Output the [X, Y] coordinate of the center of the cell containing the given text.  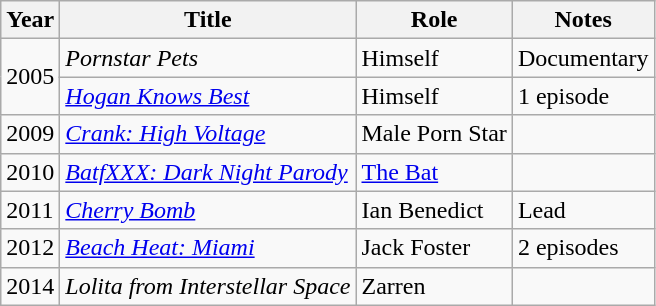
Jack Foster [434, 248]
Cherry Bomb [208, 210]
Male Porn Star [434, 134]
Lolita from Interstellar Space [208, 286]
2005 [30, 77]
BatfXXX: Dark Night Parody [208, 172]
Beach Heat: Miami [208, 248]
Pornstar Pets [208, 58]
Documentary [583, 58]
2012 [30, 248]
Ian Benedict [434, 210]
Year [30, 20]
1 episode [583, 96]
Lead [583, 210]
2011 [30, 210]
The Bat [434, 172]
Role [434, 20]
2010 [30, 172]
Notes [583, 20]
Hogan Knows Best [208, 96]
Zarren [434, 286]
Crank: High Voltage [208, 134]
2014 [30, 286]
2 episodes [583, 248]
Title [208, 20]
2009 [30, 134]
